For the text-containing cell, return its midpoint in (x, y) coordinate format. 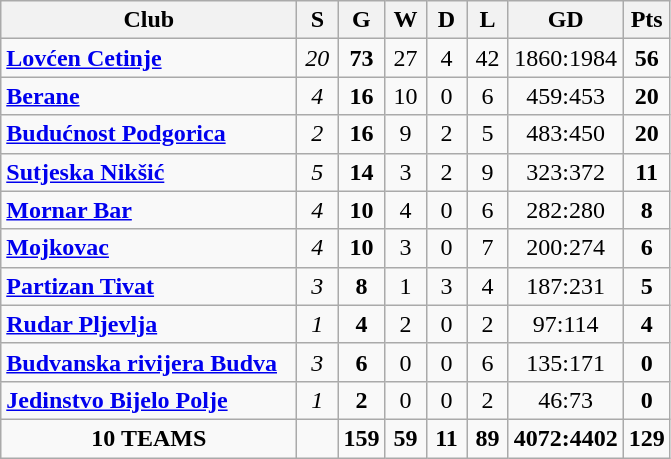
Partizan Tivat (149, 286)
46:73 (566, 400)
Lovćen Cetinje (149, 58)
S (318, 20)
Jedinstvo Bijelo Polje (149, 400)
323:372 (566, 172)
GD (566, 20)
Berane (149, 96)
129 (646, 438)
D (446, 20)
1860:1984 (566, 58)
W (406, 20)
282:280 (566, 210)
Club (149, 20)
459:453 (566, 96)
Rudar Pljevlja (149, 324)
Budvanska rivijera Budva (149, 362)
187:231 (566, 286)
Budućnost Podgorica (149, 134)
59 (406, 438)
73 (362, 58)
Mornar Bar (149, 210)
135:171 (566, 362)
10 TEAMS (149, 438)
27 (406, 58)
Mojkovac (149, 248)
89 (488, 438)
483:450 (566, 134)
200:274 (566, 248)
Pts (646, 20)
97:114 (566, 324)
159 (362, 438)
42 (488, 58)
4072:4402 (566, 438)
G (362, 20)
14 (362, 172)
Sutjeska Nikšić (149, 172)
7 (488, 248)
L (488, 20)
56 (646, 58)
